Locate the cell with the specified text and output its [X, Y] center coordinate. 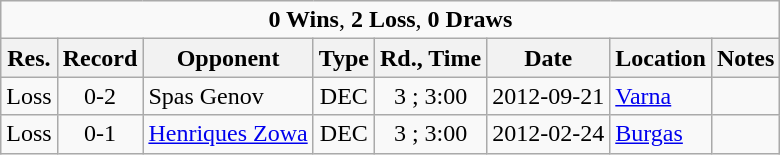
Rd., Time [431, 58]
Henriques Zowa [228, 134]
Location [661, 58]
Type [344, 58]
0 Wins, 2 Loss, 0 Draws [390, 20]
2012-02-24 [548, 134]
Notes [745, 58]
Varna [661, 96]
2012-09-21 [548, 96]
Burgas [661, 134]
Date [548, 58]
Opponent [228, 58]
Res. [29, 58]
0-1 [100, 134]
0-2 [100, 96]
Record [100, 58]
Spas Genov [228, 96]
